Identify which cell holds the provided text, then report its [X, Y] central coordinate. 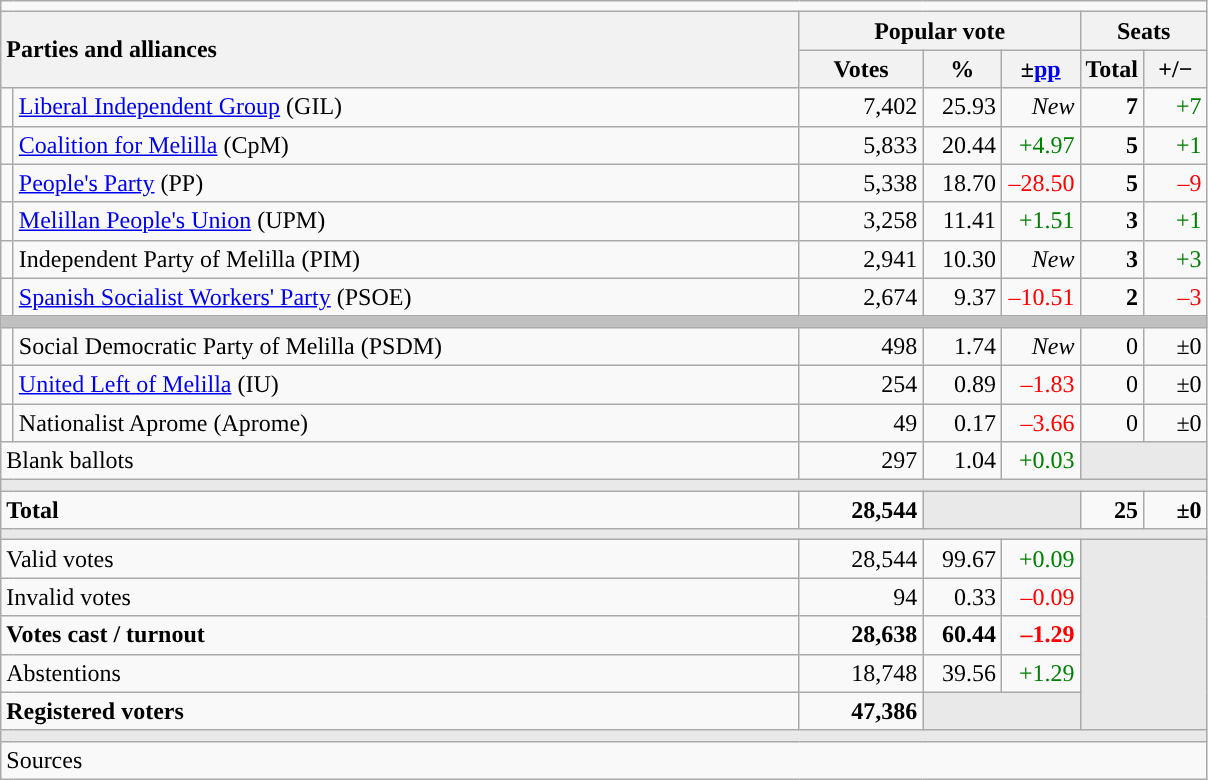
+0.03 [1040, 461]
Invalid votes [400, 597]
–9 [1176, 183]
Votes [861, 69]
47,386 [861, 711]
5,833 [861, 145]
–1.83 [1040, 384]
Sources [604, 760]
Social Democratic Party of Melilla (PSDM) [406, 346]
–1.29 [1040, 635]
Parties and alliances [400, 50]
25.93 [962, 107]
20.44 [962, 145]
7,402 [861, 107]
11.41 [962, 221]
0.89 [962, 384]
Melillan People's Union (UPM) [406, 221]
0.33 [962, 597]
297 [861, 461]
–3.66 [1040, 423]
5,338 [861, 183]
Votes cast / turnout [400, 635]
18,748 [861, 673]
+0.09 [1040, 559]
+7 [1176, 107]
Coalition for Melilla (CpM) [406, 145]
–10.51 [1040, 297]
+4.97 [1040, 145]
2,674 [861, 297]
Registered voters [400, 711]
–3 [1176, 297]
+3 [1176, 259]
Liberal Independent Group (GIL) [406, 107]
+/− [1176, 69]
Seats [1144, 31]
+1.29 [1040, 673]
498 [861, 346]
49 [861, 423]
10.30 [962, 259]
0.17 [962, 423]
United Left of Melilla (IU) [406, 384]
94 [861, 597]
Spanish Socialist Workers' Party (PSOE) [406, 297]
2 [1112, 297]
7 [1112, 107]
25 [1112, 510]
–28.50 [1040, 183]
Nationalist Aprome (Aprome) [406, 423]
Valid votes [400, 559]
18.70 [962, 183]
±pp [1040, 69]
2,941 [861, 259]
28,638 [861, 635]
1.04 [962, 461]
Independent Party of Melilla (PIM) [406, 259]
1.74 [962, 346]
3,258 [861, 221]
People's Party (PP) [406, 183]
% [962, 69]
Blank ballots [400, 461]
Popular vote [940, 31]
–0.09 [1040, 597]
39.56 [962, 673]
9.37 [962, 297]
+1.51 [1040, 221]
99.67 [962, 559]
254 [861, 384]
Abstentions [400, 673]
60.44 [962, 635]
